For the text-containing cell, return its midpoint in (x, y) coordinate format. 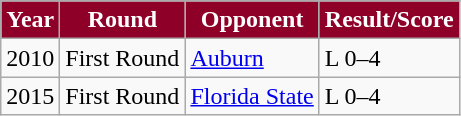
Opponent (252, 20)
Florida State (252, 96)
Auburn (252, 58)
2010 (30, 58)
Result/Score (389, 20)
Round (122, 20)
Year (30, 20)
2015 (30, 96)
